Find where the given text appears and provide that cell's center as (X, Y) coordinate. 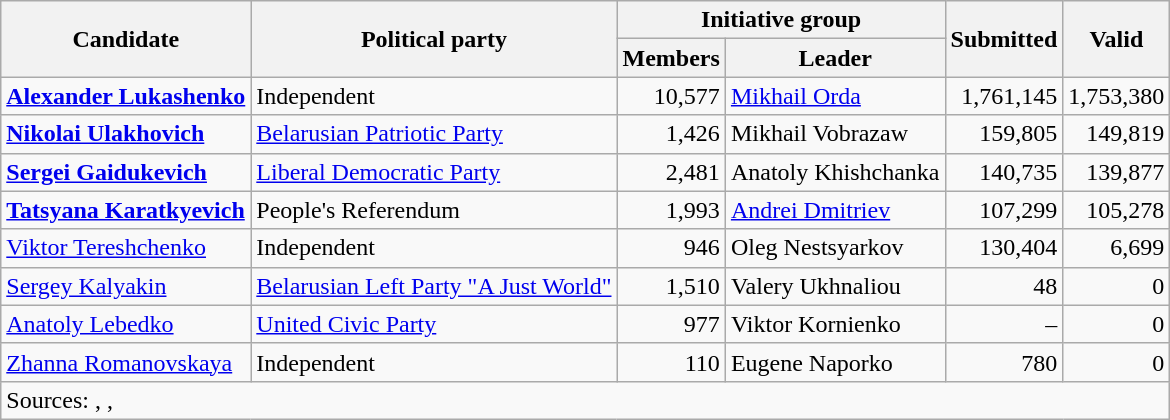
1,426 (671, 134)
977 (671, 324)
People's Referendum (434, 210)
United Civic Party (434, 324)
6,699 (1116, 248)
2,481 (671, 172)
1,753,380 (1116, 96)
Belarusian Patriotic Party (434, 134)
110 (671, 362)
159,805 (1004, 134)
Nikolai Ulakhovich (126, 134)
Valid (1116, 39)
Liberal Democratic Party (434, 172)
Mikhail Orda (835, 96)
– (1004, 324)
Submitted (1004, 39)
Sergei Gaidukevich (126, 172)
130,404 (1004, 248)
Sources: , , (586, 400)
Belarusian Left Party "A Just World" (434, 286)
140,735 (1004, 172)
1,510 (671, 286)
Mikhail Vobrazaw (835, 134)
Anatoly Khishchanka (835, 172)
1,761,145 (1004, 96)
946 (671, 248)
Sergey Kalyakin (126, 286)
Valery Ukhnaliou (835, 286)
107,299 (1004, 210)
1,993 (671, 210)
Andrei Dmitriev (835, 210)
Leader (835, 58)
Tatsyana Karatkyevich (126, 210)
149,819 (1116, 134)
Candidate (126, 39)
10,577 (671, 96)
105,278 (1116, 210)
Anatoly Lebedko (126, 324)
Viktor Kornienko (835, 324)
Initiative group (781, 20)
48 (1004, 286)
Viktor Tereshchenko (126, 248)
Oleg Nestsyarkov (835, 248)
Alexander Lukashenko (126, 96)
Zhanna Romanovskaya (126, 362)
Members (671, 58)
780 (1004, 362)
Eugene Naporko (835, 362)
139,877 (1116, 172)
Political party (434, 39)
